Capture the cell that displays the provided text and extract its [x, y] central coordinate. 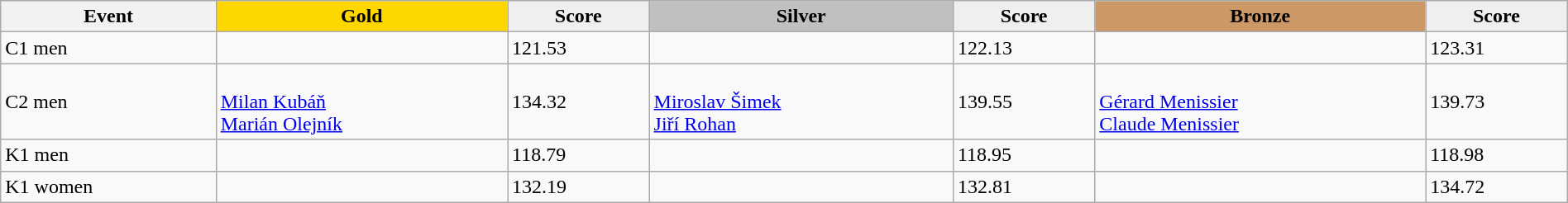
122.13 [1024, 48]
Milan KubáňMarián Olejník [361, 101]
139.55 [1024, 101]
Gérard MenissierClaude Menissier [1260, 101]
Gold [361, 17]
132.19 [579, 186]
134.72 [1497, 186]
118.98 [1497, 155]
121.53 [579, 48]
Bronze [1260, 17]
134.32 [579, 101]
C1 men [108, 48]
132.81 [1024, 186]
K1 men [108, 155]
K1 women [108, 186]
118.95 [1024, 155]
Miroslav ŠimekJiří Rohan [801, 101]
Silver [801, 17]
Event [108, 17]
118.79 [579, 155]
139.73 [1497, 101]
C2 men [108, 101]
123.31 [1497, 48]
